Pinpoint the cell where the given text exists, returning its [x, y] midpoint coordinate. 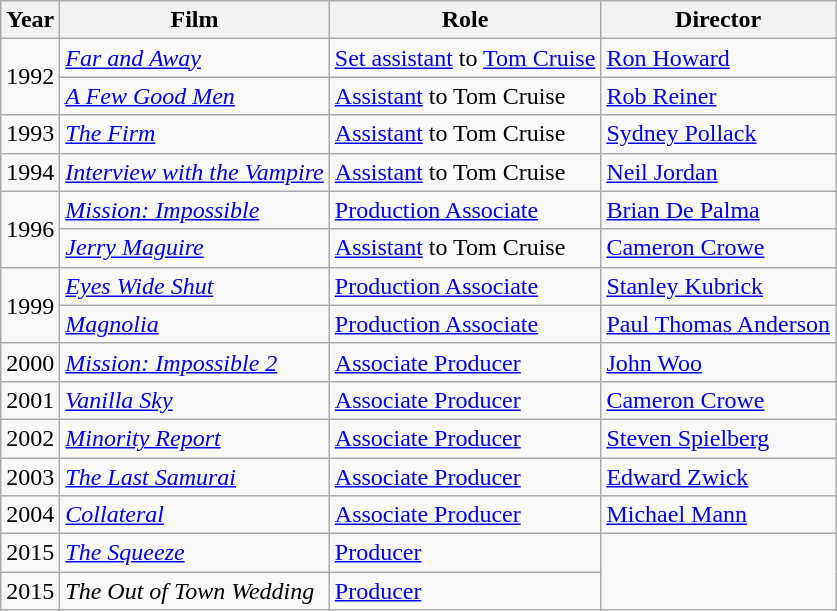
The Out of Town Wedding [194, 591]
2001 [30, 400]
Set assistant to Tom Cruise [465, 58]
Sydney Pollack [718, 134]
2002 [30, 438]
1994 [30, 172]
Film [194, 20]
Ron Howard [718, 58]
Edward Zwick [718, 477]
Stanley Kubrick [718, 286]
The Last Samurai [194, 477]
Interview with the Vampire [194, 172]
Paul Thomas Anderson [718, 324]
Eyes Wide Shut [194, 286]
Role [465, 20]
Far and Away [194, 58]
Year [30, 20]
The Firm [194, 134]
1993 [30, 134]
Magnolia [194, 324]
A Few Good Men [194, 96]
Rob Reiner [718, 96]
The Squeeze [194, 553]
Jerry Maguire [194, 248]
Neil Jordan [718, 172]
Brian De Palma [718, 210]
2003 [30, 477]
Mission: Impossible 2 [194, 362]
1996 [30, 229]
Steven Spielberg [718, 438]
1999 [30, 305]
Mission: Impossible [194, 210]
2004 [30, 515]
Michael Mann [718, 515]
Minority Report [194, 438]
2000 [30, 362]
Collateral [194, 515]
Vanilla Sky [194, 400]
Director [718, 20]
John Woo [718, 362]
1992 [30, 77]
